Capture the cell that displays the provided text and extract its (X, Y) central coordinate. 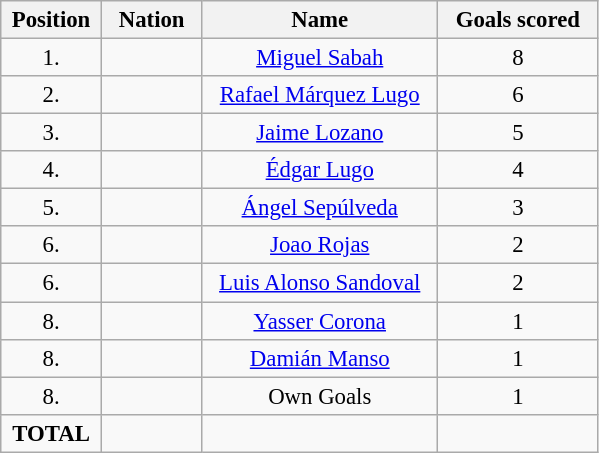
Miguel Sabah (320, 58)
Jaime Lozano (320, 133)
TOTAL (52, 433)
4. (52, 170)
Rafael Márquez Lugo (320, 95)
Damián Manso (320, 358)
Édgar Lugo (320, 170)
6 (518, 95)
1. (52, 58)
5. (52, 208)
5 (518, 133)
Own Goals (320, 396)
8 (518, 58)
Nation (152, 20)
3. (52, 133)
Joao Rojas (320, 245)
4 (518, 170)
2. (52, 95)
Goals scored (518, 20)
Position (52, 20)
Yasser Corona (320, 321)
Name (320, 20)
Ángel Sepúlveda (320, 208)
3 (518, 208)
Luis Alonso Sandoval (320, 283)
